Locate the cell with the specified text and output its [X, Y] center coordinate. 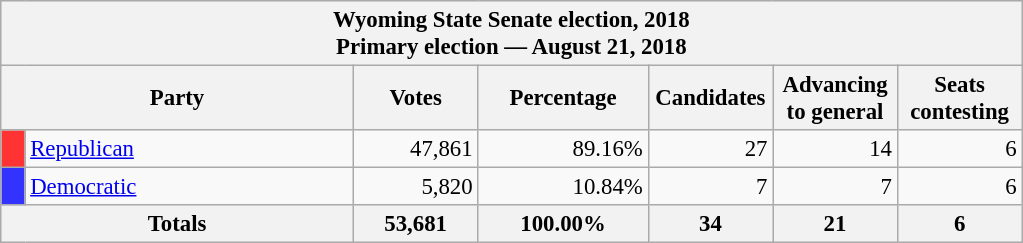
27 [710, 149]
Totals [178, 224]
Votes [416, 98]
5,820 [416, 187]
47,861 [416, 149]
100.00% [563, 224]
89.16% [563, 149]
34 [710, 224]
Seats contesting [960, 98]
Percentage [563, 98]
10.84% [563, 187]
21 [836, 224]
Party [178, 98]
Republican [189, 149]
Candidates [710, 98]
14 [836, 149]
Democratic [189, 187]
53,681 [416, 224]
Advancing to general [836, 98]
Wyoming State Senate election, 2018Primary election — August 21, 2018 [512, 34]
